Output the [x, y] coordinate of the center of the cell containing the given text.  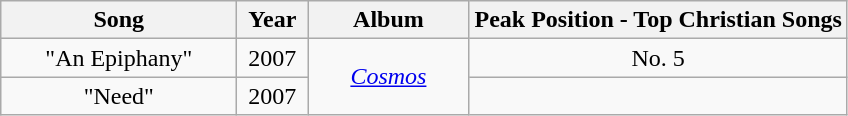
"Need" [119, 96]
Cosmos [388, 77]
Song [119, 20]
Peak Position - Top Christian Songs [658, 20]
"An Epiphany" [119, 58]
No. 5 [658, 58]
Album [388, 20]
Year [272, 20]
